Capture the cell that displays the provided text and extract its [X, Y] central coordinate. 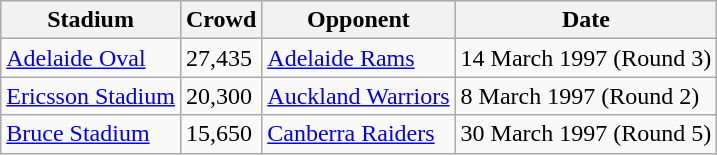
Canberra Raiders [358, 134]
Crowd [220, 20]
Stadium [91, 20]
Adelaide Oval [91, 58]
15,650 [220, 134]
8 March 1997 (Round 2) [586, 96]
Ericsson Stadium [91, 96]
Adelaide Rams [358, 58]
14 March 1997 (Round 3) [586, 58]
Bruce Stadium [91, 134]
Opponent [358, 20]
27,435 [220, 58]
Date [586, 20]
20,300 [220, 96]
30 March 1997 (Round 5) [586, 134]
Auckland Warriors [358, 96]
